Capture the cell that displays the provided text and extract its (x, y) central coordinate. 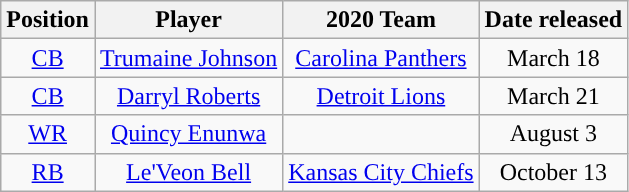
Date released (554, 20)
Quincy Enunwa (188, 134)
RB (48, 172)
Darryl Roberts (188, 96)
Detroit Lions (381, 96)
August 3 (554, 134)
Position (48, 20)
2020 Team (381, 20)
October 13 (554, 172)
Carolina Panthers (381, 58)
Kansas City Chiefs (381, 172)
March 18 (554, 58)
March 21 (554, 96)
Le'Veon Bell (188, 172)
Trumaine Johnson (188, 58)
Player (188, 20)
WR (48, 134)
